Scan for the cell matching the given text and deliver its (X, Y) coordinate at center. 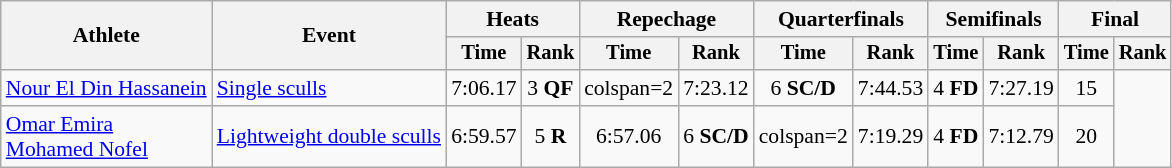
Heats (512, 19)
Lightweight double sculls (329, 136)
Nour El Din Hassanein (106, 88)
7:44.53 (890, 88)
Semifinals (994, 19)
20 (1086, 136)
7:23.12 (716, 88)
15 (1086, 88)
7:12.79 (1020, 136)
7:27.19 (1020, 88)
3 QF (551, 88)
Omar EmiraMohamed Nofel (106, 136)
Single sculls (329, 88)
Repechage (666, 19)
Quarterfinals (842, 19)
Athlete (106, 36)
Final (1115, 19)
6:57.06 (628, 136)
7:06.17 (484, 88)
Event (329, 36)
5 R (551, 136)
7:19.29 (890, 136)
6:59.57 (484, 136)
